For the text-containing cell, return its midpoint in [X, Y] coordinate format. 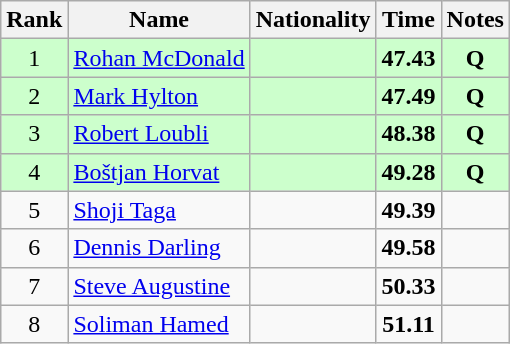
47.43 [408, 58]
5 [34, 210]
Name [159, 20]
2 [34, 96]
51.11 [408, 324]
Rank [34, 20]
Steve Augustine [159, 286]
1 [34, 58]
4 [34, 172]
47.49 [408, 96]
Time [408, 20]
49.39 [408, 210]
6 [34, 248]
Notes [475, 20]
7 [34, 286]
Nationality [313, 20]
Mark Hylton [159, 96]
3 [34, 134]
Robert Loubli [159, 134]
8 [34, 324]
Shoji Taga [159, 210]
Rohan McDonald [159, 58]
Dennis Darling [159, 248]
48.38 [408, 134]
49.58 [408, 248]
Boštjan Horvat [159, 172]
49.28 [408, 172]
50.33 [408, 286]
Soliman Hamed [159, 324]
